Find where the given text appears and provide that cell's center as (x, y) coordinate. 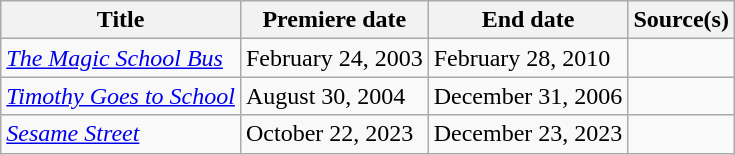
Source(s) (682, 20)
Timothy Goes to School (121, 96)
Title (121, 20)
October 22, 2023 (334, 134)
February 24, 2003 (334, 58)
The Magic School Bus (121, 58)
Sesame Street (121, 134)
August 30, 2004 (334, 96)
February 28, 2010 (528, 58)
December 31, 2006 (528, 96)
End date (528, 20)
December 23, 2023 (528, 134)
Premiere date (334, 20)
